Identify which cell holds the provided text, then report its (X, Y) central coordinate. 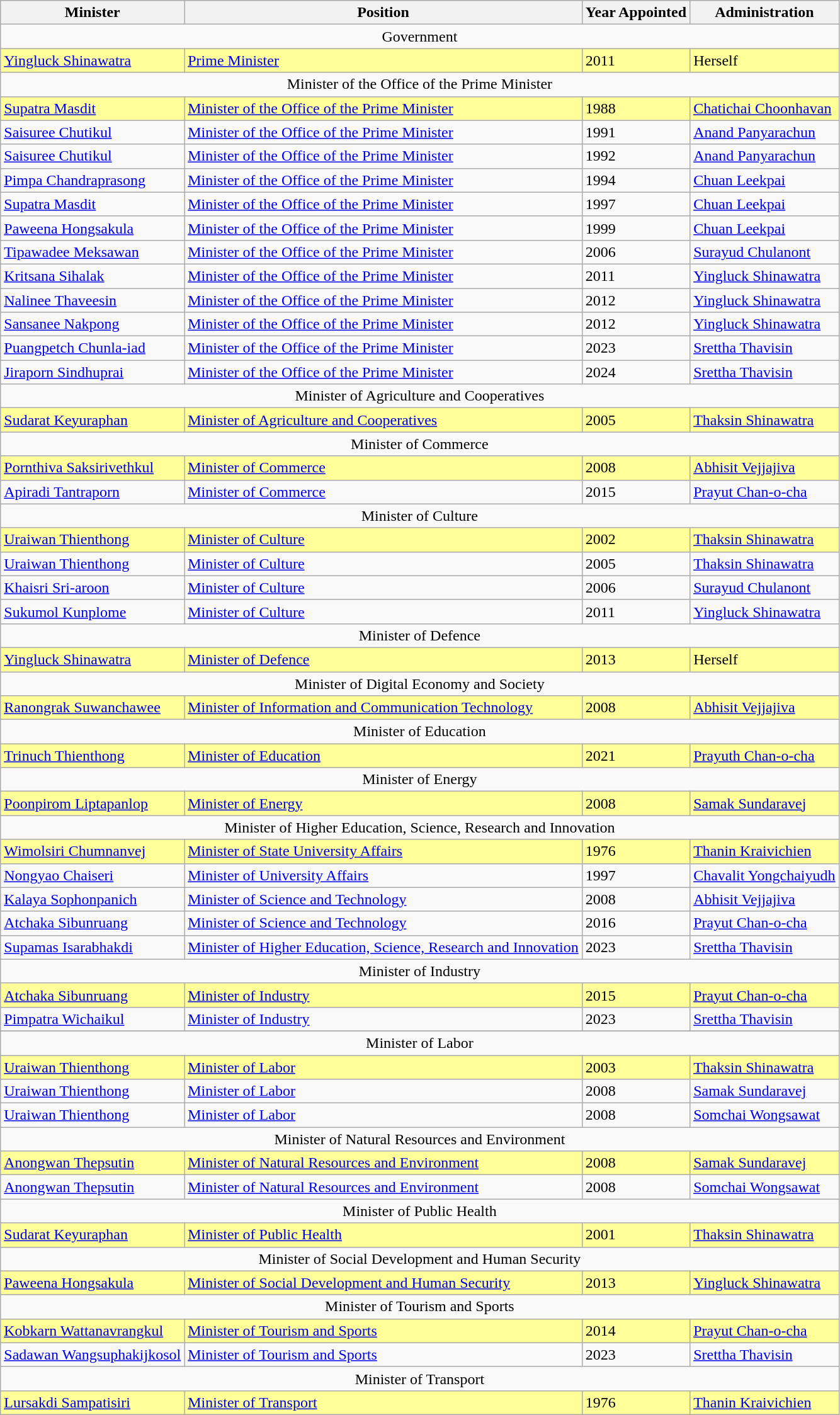
1988 (636, 108)
Administration (764, 13)
Minister of University Affairs (383, 875)
2014 (636, 1331)
Pornthiva Saksirivethkul (93, 468)
2003 (636, 1067)
Jiraporn Sindhuprai (93, 372)
Kobkarn Wattanavrangkul (93, 1331)
Position (383, 13)
Year Appointed (636, 13)
Chavalit Yongchaiyudh (764, 875)
Poonpirom Liptapanlop (93, 804)
Wimolsiri Chumnanvej (93, 851)
2021 (636, 756)
Minister (93, 13)
2002 (636, 540)
2001 (636, 1235)
Kalaya Sophonpanich (93, 899)
2024 (636, 372)
Minister of State University Affairs (383, 851)
Minister of Information and Communication Technology (383, 708)
Puangpetch Chunla-iad (93, 348)
Apiradi Tantraporn (93, 492)
Supamas Isarabhakdi (93, 947)
1992 (636, 156)
Ranongrak Suwanchawee (93, 708)
Tipawadee Meksawan (93, 252)
Prayuth Chan-o-cha (764, 756)
Prime Minister (383, 60)
Trinuch Thienthong (93, 756)
Kritsana Sihalak (93, 276)
Nongyao Chaiseri (93, 875)
Nalinee Thaveesin (93, 300)
1991 (636, 132)
Minister of Digital Economy and Society (419, 683)
Chatichai Choonhavan (764, 108)
Pimpatra Wichaikul (93, 1019)
Government (419, 37)
2016 (636, 923)
Sukumol Kunplome (93, 611)
Sadawan Wangsuphakijkosol (93, 1355)
Pimpa Chandraprasong (93, 180)
Lursakdi Sampatisiri (93, 1402)
Khaisri Sri-aroon (93, 588)
1994 (636, 180)
Sansanee Nakpong (93, 324)
1999 (636, 228)
